Identify which cell holds the provided text, then report its (X, Y) central coordinate. 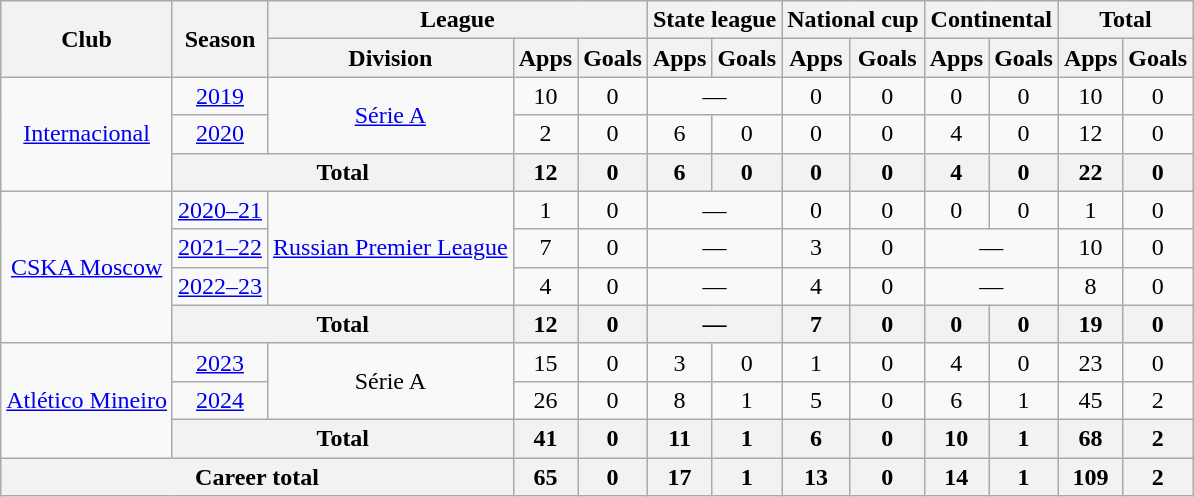
65 (545, 477)
22 (1090, 172)
45 (1090, 400)
5 (816, 400)
68 (1090, 438)
13 (816, 477)
109 (1090, 477)
Career total (257, 477)
Continental (991, 20)
2023 (220, 362)
14 (956, 477)
CSKA Moscow (87, 267)
Russian Premier League (391, 248)
Season (220, 39)
23 (1090, 362)
2020–21 (220, 210)
11 (679, 438)
2022–23 (220, 286)
Atlético Mineiro (87, 400)
Club (87, 39)
Internacional (87, 134)
41 (545, 438)
Division (391, 58)
26 (545, 400)
2024 (220, 400)
2020 (220, 134)
19 (1090, 324)
17 (679, 477)
League (458, 20)
15 (545, 362)
National cup (853, 20)
State league (714, 20)
2021–22 (220, 248)
2019 (220, 96)
